Search for the cell housing the specified text and yield its [x, y] center coordinate. 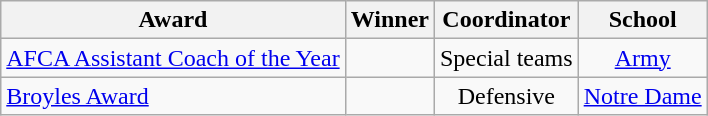
Special teams [506, 58]
Coordinator [506, 20]
Award [173, 20]
Defensive [506, 96]
Army [642, 58]
Winner [390, 20]
Notre Dame [642, 96]
School [642, 20]
AFCA Assistant Coach of the Year [173, 58]
Broyles Award [173, 96]
